Identify which cell holds the provided text, then report its [x, y] central coordinate. 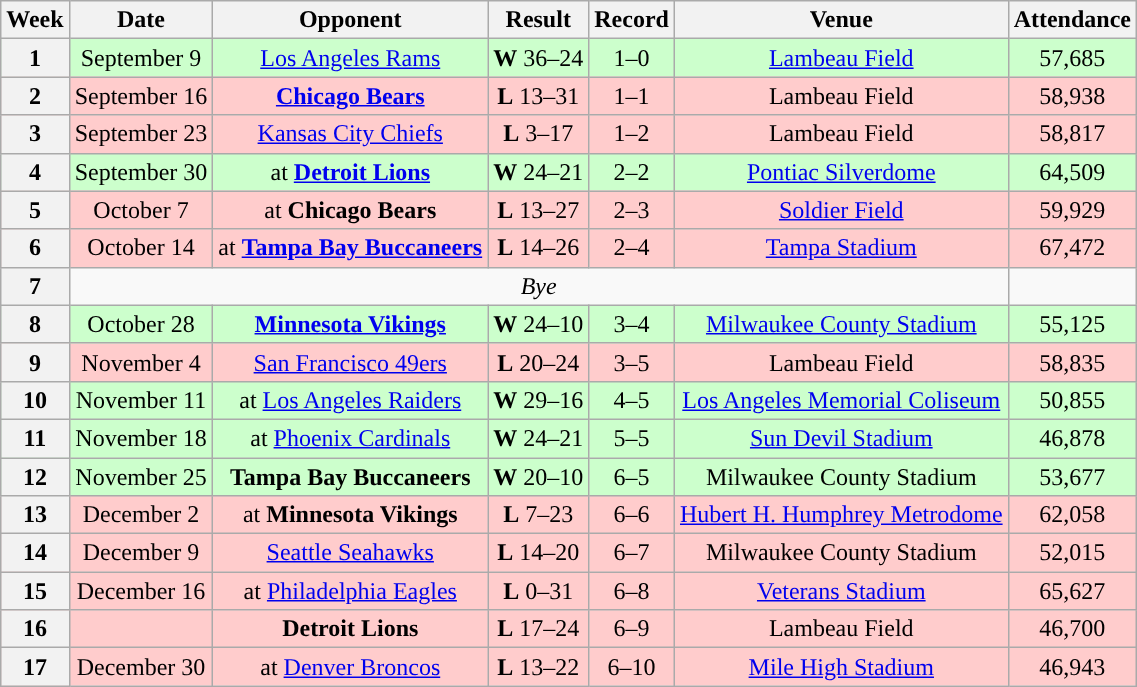
November 25 [141, 477]
Date [141, 20]
14 [35, 553]
1–1 [632, 96]
Kansas City Chiefs [350, 134]
13 [35, 515]
58,835 [1072, 362]
Chicago Bears [350, 96]
November 18 [141, 438]
46,878 [1072, 438]
50,855 [1072, 400]
64,509 [1072, 172]
December 30 [141, 667]
6–7 [632, 553]
5–5 [632, 438]
at Chicago Bears [350, 210]
58,938 [1072, 96]
1–0 [632, 58]
Seattle Seahawks [350, 553]
6–9 [632, 629]
46,943 [1072, 667]
55,125 [1072, 324]
Mile High Stadium [841, 667]
6–5 [632, 477]
2–2 [632, 172]
4 [35, 172]
W 20–10 [538, 477]
6–6 [632, 515]
L 3–17 [538, 134]
5 [35, 210]
W 24–10 [538, 324]
1 [35, 58]
at Phoenix Cardinals [350, 438]
3 [35, 134]
9 [35, 362]
Hubert H. Humphrey Metrodome [841, 515]
15 [35, 591]
17 [35, 667]
October 14 [141, 248]
2–3 [632, 210]
December 9 [141, 553]
L 13–31 [538, 96]
December 2 [141, 515]
at Minnesota Vikings [350, 515]
10 [35, 400]
at Detroit Lions [350, 172]
6 [35, 248]
Detroit Lions [350, 629]
September 30 [141, 172]
67,472 [1072, 248]
Opponent [350, 20]
52,015 [1072, 553]
at Los Angeles Raiders [350, 400]
12 [35, 477]
Sun Devil Stadium [841, 438]
2 [35, 96]
W 29–16 [538, 400]
at Tampa Bay Buccaneers [350, 248]
Tampa Stadium [841, 248]
L 14–26 [538, 248]
6–8 [632, 591]
L 7–23 [538, 515]
59,929 [1072, 210]
65,627 [1072, 591]
3–4 [632, 324]
Result [538, 20]
62,058 [1072, 515]
Tampa Bay Buccaneers [350, 477]
16 [35, 629]
3–5 [632, 362]
58,817 [1072, 134]
San Francisco 49ers [350, 362]
September 16 [141, 96]
L 0–31 [538, 591]
Veterans Stadium [841, 591]
Record [632, 20]
Los Angeles Rams [350, 58]
8 [35, 324]
Los Angeles Memorial Coliseum [841, 400]
L 14–20 [538, 553]
1–2 [632, 134]
September 9 [141, 58]
Attendance [1072, 20]
November 11 [141, 400]
6–10 [632, 667]
57,685 [1072, 58]
11 [35, 438]
Pontiac Silverdome [841, 172]
September 23 [141, 134]
at Philadelphia Eagles [350, 591]
L 13–22 [538, 667]
Soldier Field [841, 210]
Bye [538, 286]
December 16 [141, 591]
7 [35, 286]
L 17–24 [538, 629]
L 13–27 [538, 210]
Week [35, 20]
November 4 [141, 362]
Venue [841, 20]
4–5 [632, 400]
2–4 [632, 248]
October 7 [141, 210]
Minnesota Vikings [350, 324]
W 36–24 [538, 58]
October 28 [141, 324]
53,677 [1072, 477]
at Denver Broncos [350, 667]
46,700 [1072, 629]
L 20–24 [538, 362]
